Provide the (X, Y) coordinate of the cell's center where the given text is located.  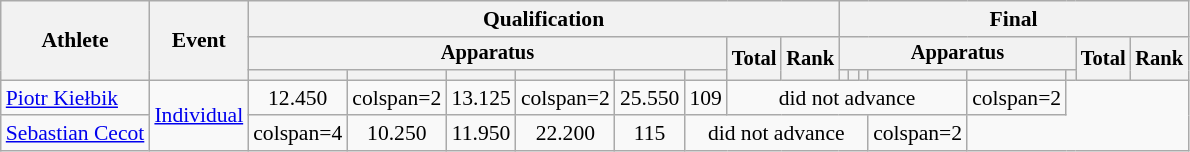
Piotr Kiełbik (76, 98)
Sebastian Cecot (76, 134)
Final (1014, 19)
Qualification (544, 19)
22.200 (566, 134)
colspan=4 (298, 134)
11.950 (480, 134)
109 (706, 98)
10.250 (396, 134)
Athlete (76, 40)
12.450 (298, 98)
13.125 (480, 98)
25.550 (650, 98)
Event (198, 40)
115 (650, 134)
Individual (198, 116)
